From the cell containing the given text, extract its center point as (x, y) coordinate. 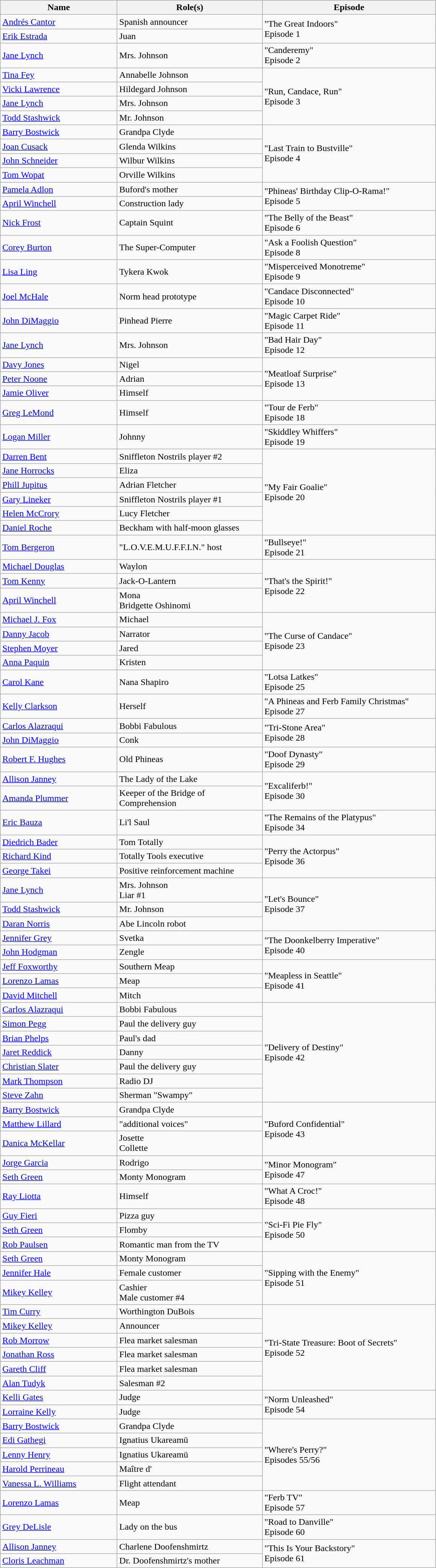
Lenny Henry (59, 1455)
"Meapless in Seattle"Episode 41 (349, 981)
Michael Douglas (59, 567)
Lisa Ling (59, 272)
Joel McHale (59, 296)
Christian Slater (59, 1067)
Jane Horrocks (59, 470)
Hildegard Johnson (190, 89)
"Delivery of Destiny"Episode 42 (349, 1052)
"This Is Your Backstory"Episode 61 (349, 1553)
"Ask a Foolish Question"Episode 8 (349, 247)
Phill Jupitus (59, 485)
"A Phineas and Ferb Family Christmas"Episode 27 (349, 706)
CashierMale customer #4 (190, 1292)
Richard Kind (59, 856)
Paul's dad (190, 1038)
"Where's Perry?"Episodes 55/56 (349, 1455)
Adrian Fletcher (190, 485)
Vanessa L. Williams (59, 1483)
"That's the Spirit!"Episode 22 (349, 586)
Totally Tools executive (190, 856)
Kelli Gates (59, 1397)
"Tri-State Treasure: Boot of Secrets"Episode 52 (349, 1347)
Kelly Clarkson (59, 706)
Southern Meap (190, 966)
Jennifer Grey (59, 938)
Alan Tudyk (59, 1383)
The Lady of the Lake (190, 779)
Buford's mother (190, 189)
"Road to Danville"Episode 60 (349, 1527)
"additional voices" (190, 1124)
Abe Lincoln robot (190, 924)
Stephen Moyer (59, 648)
Rob Morrow (59, 1340)
Pizza guy (190, 1216)
Danny Jacob (59, 634)
Orville Wilkins (190, 175)
Jonathan Ross (59, 1355)
Robert F. Hughes (59, 759)
Flight attendant (190, 1483)
Rob Paulsen (59, 1244)
Mrs. JohnsonLiar #1 (190, 890)
JosetteCollette (190, 1143)
Brian Phelps (59, 1038)
Rodrigo (190, 1163)
Sherman "Swampy" (190, 1095)
"Phineas' Birthday Clip-O-Rama!"Episode 5 (349, 196)
Steve Zahn (59, 1095)
Eric Bauza (59, 823)
"Lotsa Latkes"Episode 25 (349, 682)
Nana Shapiro (190, 682)
Jack-O-Lantern (190, 581)
Announcer (190, 1326)
MonaBridgette Oshinomi (190, 600)
Norm head prototype (190, 296)
Tom Totally (190, 842)
Edi Gathegi (59, 1440)
Logan Miller (59, 437)
Simon Pegg (59, 1024)
Jamie Oliver (59, 393)
Nigel (190, 364)
Jorge Garcia (59, 1163)
Michael J. Fox (59, 620)
Tykera Kwok (190, 272)
"My Fair Goalie"Episode 20 (349, 492)
Beckham with half-moon glasses (190, 528)
Zengle (190, 952)
Glenda Wilkins (190, 146)
"Excaliferb!"Episode 30 (349, 791)
"Canderemy"Episode 2 (349, 56)
"Minor Monogram"Episode 47 (349, 1170)
"The Curse of Candace"Episode 23 (349, 641)
Conk (190, 740)
Greg LeMond (59, 413)
"Candace Disconnected"Episode 10 (349, 296)
Michael (190, 620)
George Takei (59, 871)
"Let's Bounce"Episode 37 (349, 904)
"Sipping with the Enemy"Episode 51 (349, 1278)
Tina Fey (59, 75)
Corey Burton (59, 247)
Tim Curry (59, 1312)
John Hodgman (59, 952)
David Mitchell (59, 995)
"Magic Carpet Ride"Episode 11 (349, 321)
Construction lady (190, 204)
Worthington DuBois (190, 1312)
Darren Bent (59, 456)
Name (59, 8)
Li'l Saul (190, 823)
"Tour de Ferb"Episode 18 (349, 413)
"The Great Indoors"Episode 1 (349, 29)
Mitch (190, 995)
Joan Cusack (59, 146)
Danny (190, 1052)
Herself (190, 706)
Maître d' (190, 1469)
"L.O.V.E.M.U.F.F.I.N." host (190, 547)
"Misperceived Monotreme"Episode 9 (349, 272)
Danica McKellar (59, 1143)
Keeper of the Bridge of Comprehension (190, 798)
Narrator (190, 634)
"Skiddley Whiffers"Episode 19 (349, 437)
Pinhead Pierre (190, 321)
Vicki Lawrence (59, 89)
Juan (190, 36)
Carol Kane (59, 682)
Mark Thompson (59, 1081)
Sniffleton Nostrils player #1 (190, 499)
"Bullseye!"Episode 21 (349, 547)
Positive reinforcement machine (190, 871)
"Bad Hair Day"Episode 12 (349, 345)
Lorraine Kelly (59, 1412)
Wilbur Wilkins (190, 160)
"Tri-Stone Area"Episode 28 (349, 733)
"Sci-Fi Pie Fly"Episode 50 (349, 1230)
Gareth Cliff (59, 1369)
"The Doonkelberry Imperative"Episode 40 (349, 945)
"Meatloaf Surprise"Episode 13 (349, 379)
"Buford Confidential"Episode 43 (349, 1129)
"Doof Dynasty"Episode 29 (349, 759)
Matthew Lillard (59, 1124)
Andrés Cantor (59, 22)
Gary Lineker (59, 499)
Amanda Plummer (59, 798)
"What A Croc!"Episode 48 (349, 1196)
Svetka (190, 938)
Radio DJ (190, 1081)
Old Phineas (190, 759)
Jeff Foxworthy (59, 966)
Lucy Fletcher (190, 514)
Davy Jones (59, 364)
Johnny (190, 437)
Peter Noone (59, 379)
Female customer (190, 1273)
Anna Paquin (59, 662)
Jaret Reddick (59, 1052)
Guy Fieri (59, 1216)
Role(s) (190, 8)
"The Remains of the Platypus"Episode 34 (349, 823)
Ray Liotta (59, 1196)
Diedrich Bader (59, 842)
Annabelle Johnson (190, 75)
Kristen (190, 662)
The Super-Computer (190, 247)
"Perry the Actorpus"Episode 36 (349, 856)
Lady on the bus (190, 1527)
"The Belly of the Beast"Episode 6 (349, 223)
Tom Wopat (59, 175)
Cloris Leachman (59, 1561)
Charlene Doofenshmirtz (190, 1546)
Jared (190, 648)
Daran Norris (59, 924)
Dr. Doofenshmirtz's mother (190, 1561)
Salesman #2 (190, 1383)
Helen McCrory (59, 514)
Romantic man from the TV (190, 1244)
Pamela Adlon (59, 189)
Tom Bergeron (59, 547)
Episode (349, 8)
Waylon (190, 567)
Tom Kenny (59, 581)
Erik Estrada (59, 36)
Nick Frost (59, 223)
Harold Perrineau (59, 1469)
Eliza (190, 470)
Jennifer Hale (59, 1273)
"Run, Candace, Run"Episode 3 (349, 96)
John Schneider (59, 160)
"Last Train to Bustville"Episode 4 (349, 153)
Spanish announcer (190, 22)
"Norm Unleashed"Episode 54 (349, 1405)
"Ferb TV"Episode 57 (349, 1502)
Sniffleton Nostrils player #2 (190, 456)
Grey DeLisle (59, 1527)
Captain Squint (190, 223)
Adrian (190, 379)
Daniel Roche (59, 528)
Flomby (190, 1230)
